Extract the [x, y] coordinate from the center of the cell holding the provided text.  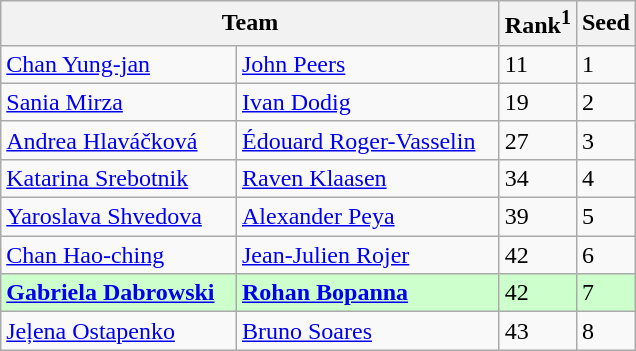
11 [538, 64]
Raven Klaasen [368, 178]
Rohan Bopanna [368, 293]
Seed [606, 24]
Katarina Srebotnik [119, 178]
1 [606, 64]
34 [538, 178]
Jean-Julien Rojer [368, 255]
3 [606, 140]
Sania Mirza [119, 102]
Édouard Roger-Vasselin [368, 140]
4 [606, 178]
Gabriela Dabrowski [119, 293]
8 [606, 331]
27 [538, 140]
39 [538, 217]
Chan Yung-jan [119, 64]
Team [250, 24]
6 [606, 255]
Ivan Dodig [368, 102]
Rank1 [538, 24]
19 [538, 102]
John Peers [368, 64]
Alexander Peya [368, 217]
5 [606, 217]
Chan Hao-ching [119, 255]
2 [606, 102]
Yaroslava Shvedova [119, 217]
43 [538, 331]
Andrea Hlaváčková [119, 140]
7 [606, 293]
Bruno Soares [368, 331]
Jeļena Ostapenko [119, 331]
